Return (X, Y) of the center of cell containing provided text 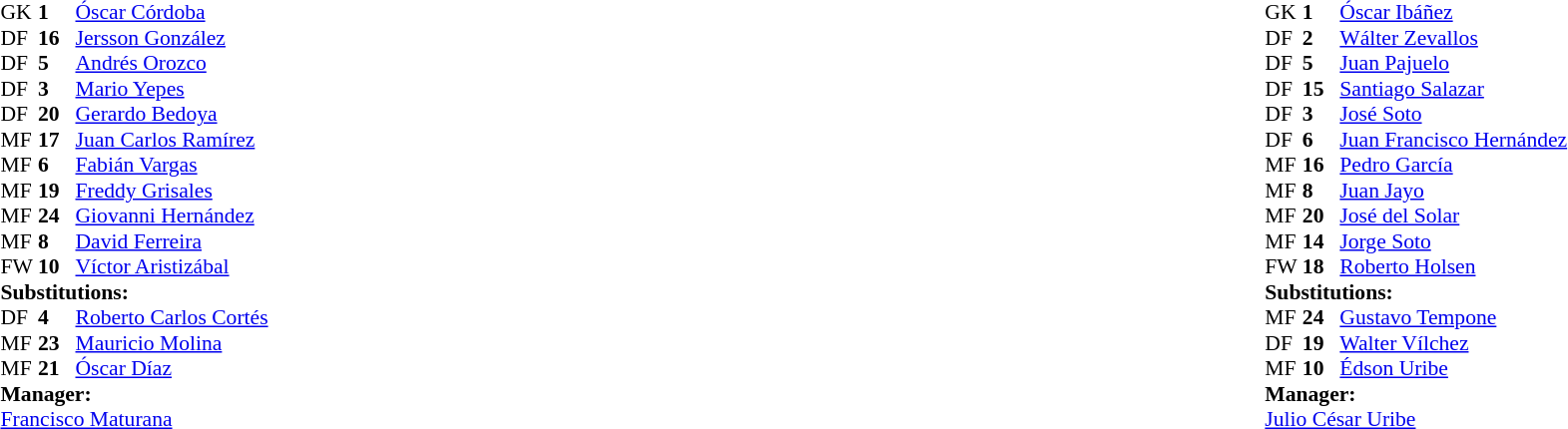
Édson Uribe (1453, 368)
Jorge Soto (1453, 241)
Juan Francisco Hernández (1453, 140)
Andrés Orozco (172, 63)
Óscar Díaz (172, 368)
Juan Pajuelo (1453, 63)
Pedro García (1453, 165)
Óscar Ibáñez (1453, 13)
Mario Yepes (172, 89)
Fabián Vargas (172, 165)
Jersson González (172, 38)
15 (1321, 89)
17 (57, 140)
Mauricio Molina (172, 343)
Gustavo Tempone (1453, 318)
David Ferreira (172, 241)
Roberto Carlos Cortés (172, 318)
Wálter Zevallos (1453, 38)
José del Solar (1453, 216)
Santiago Salazar (1453, 89)
14 (1321, 241)
23 (57, 343)
Giovanni Hernández (172, 216)
Víctor Aristizábal (172, 266)
21 (57, 368)
Roberto Holsen (1453, 266)
2 (1321, 38)
José Soto (1453, 115)
Walter Vílchez (1453, 343)
Gerardo Bedoya (172, 115)
Juan Jayo (1453, 191)
18 (1321, 266)
Juan Carlos Ramírez (172, 140)
Óscar Córdoba (172, 13)
4 (57, 318)
Freddy Grisales (172, 191)
